Output the [x, y] coordinate of the center of the cell containing the given text.  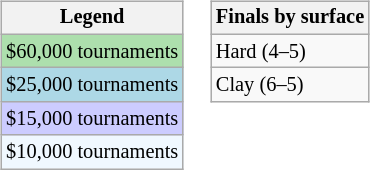
Clay (6–5) [290, 85]
$60,000 tournaments [92, 51]
Legend [92, 18]
Finals by surface [290, 18]
$15,000 tournaments [92, 119]
$10,000 tournaments [92, 152]
Hard (4–5) [290, 51]
$25,000 tournaments [92, 85]
